Return the (X, Y) coordinate for the center point of the cell that contains the specified text.  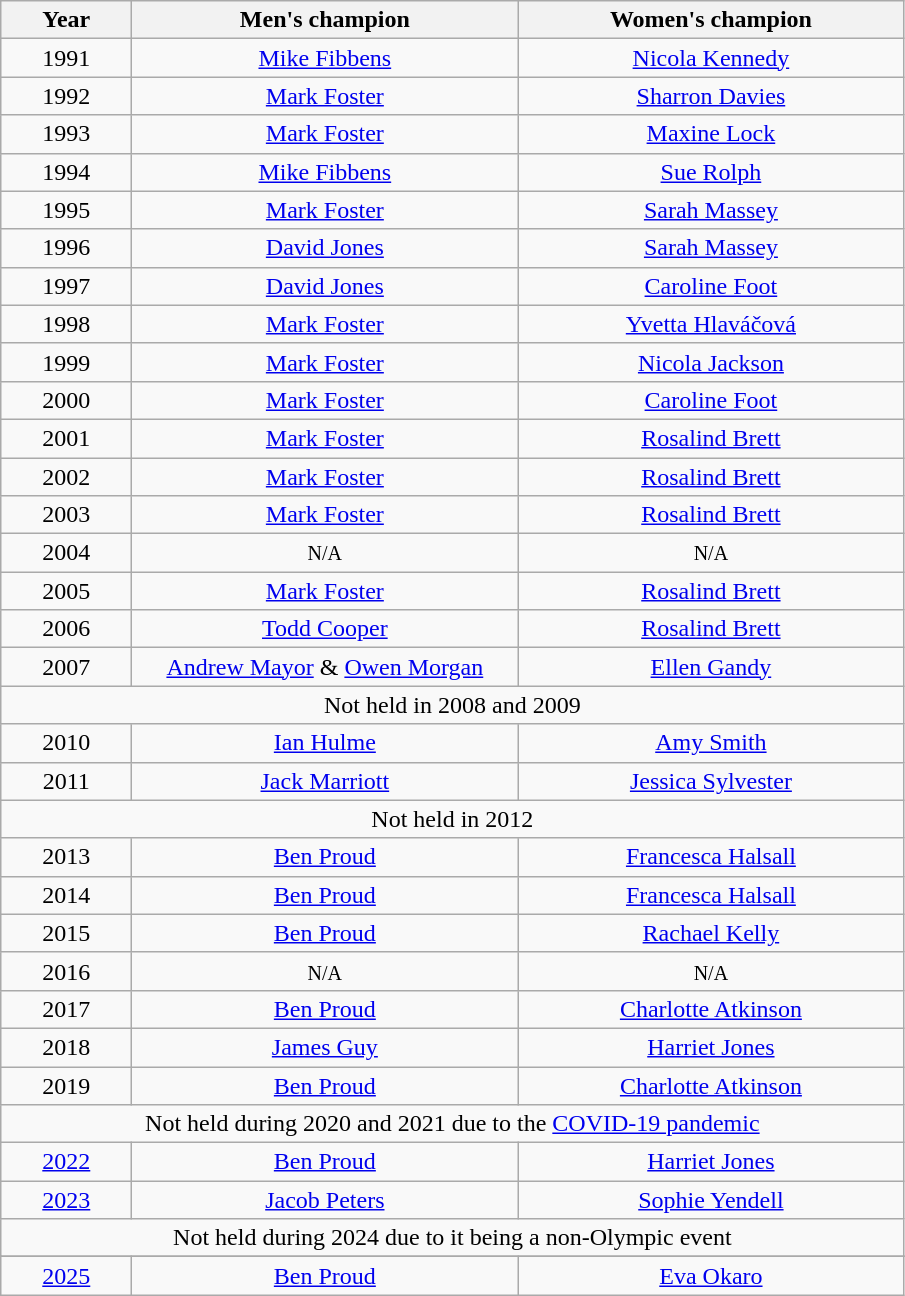
Nicola Jackson (711, 362)
2019 (66, 1085)
1991 (66, 58)
2011 (66, 781)
Not held during 2024 due to it being a non-Olympic event (452, 1238)
2013 (66, 857)
2005 (66, 591)
2017 (66, 1009)
Sharron Davies (711, 96)
1999 (66, 362)
2025 (66, 1276)
1993 (66, 134)
Ellen Gandy (711, 667)
2010 (66, 743)
2018 (66, 1047)
Todd Cooper (325, 629)
2004 (66, 553)
Year (66, 20)
Sophie Yendell (711, 1200)
2014 (66, 895)
1996 (66, 248)
Jacob Peters (325, 1200)
Sue Rolph (711, 172)
1998 (66, 324)
2015 (66, 933)
Amy Smith (711, 743)
Women's champion (711, 20)
James Guy (325, 1047)
Andrew Mayor & Owen Morgan (325, 667)
1992 (66, 96)
Men's champion (325, 20)
Jack Marriott (325, 781)
2001 (66, 438)
Nicola Kennedy (711, 58)
1995 (66, 210)
2022 (66, 1162)
2002 (66, 477)
1994 (66, 172)
2007 (66, 667)
1997 (66, 286)
2006 (66, 629)
Maxine Lock (711, 134)
Not held in 2008 and 2009 (452, 705)
Eva Okaro (711, 1276)
Rachael Kelly (711, 933)
Yvetta Hlaváčová (711, 324)
Not held during 2020 and 2021 due to the COVID-19 pandemic (452, 1124)
2000 (66, 400)
2016 (66, 971)
2003 (66, 515)
Not held in 2012 (452, 819)
Ian Hulme (325, 743)
Jessica Sylvester (711, 781)
2023 (66, 1200)
